Provide the [X, Y] coordinate of the cell's center where the given text is located.  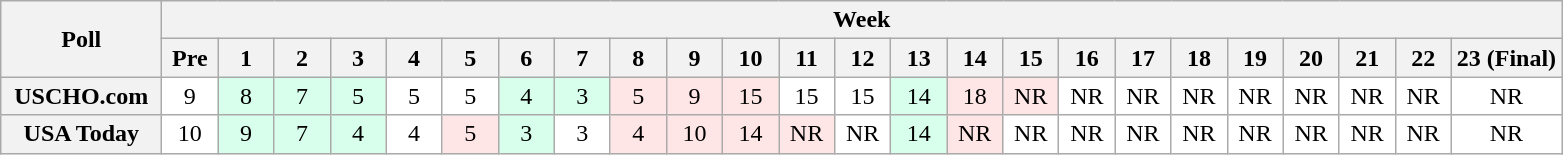
Poll [82, 39]
2 [302, 58]
6 [526, 58]
12 [863, 58]
22 [1423, 58]
20 [1311, 58]
Week [862, 20]
21 [1367, 58]
23 (Final) [1506, 58]
16 [1087, 58]
19 [1255, 58]
11 [806, 58]
USCHO.com [82, 96]
USA Today [82, 134]
Pre [190, 58]
1 [246, 58]
17 [1143, 58]
13 [919, 58]
